Provide the (x, y) coordinate of the cell's center where the given text is located.  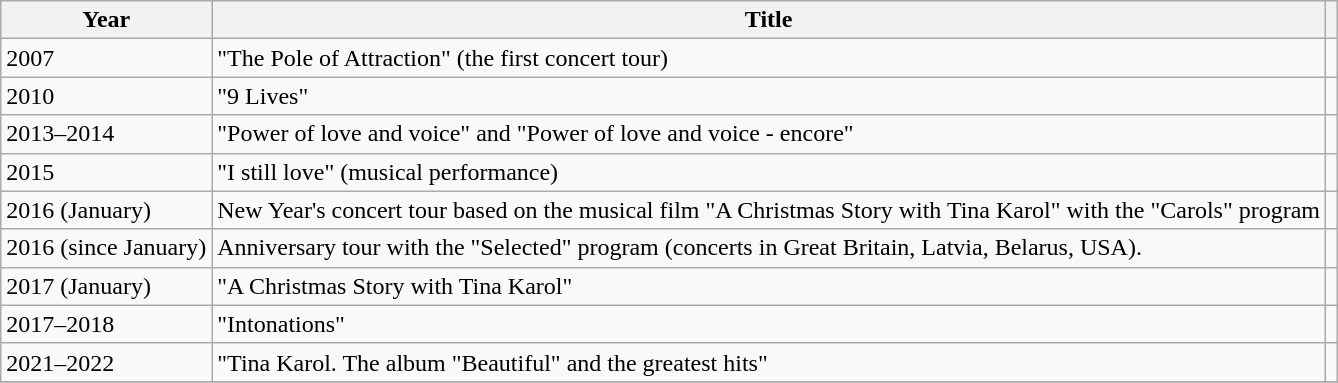
2007 (106, 58)
2010 (106, 96)
"Power of love and voice" and "Power of love and voice - encore" (769, 134)
2021–2022 (106, 362)
New Year's concert tour based on the musical film "A Christmas Story with Tina Karol" with the "Carols" program (769, 210)
Year (106, 20)
"9 Lives" (769, 96)
"I still love" (musical performance) (769, 172)
Anniversary tour with the "Selected" program (concerts in Great Britain, Latvia, Belarus, USA). (769, 248)
2017–2018 (106, 324)
2016 (since January) (106, 248)
2017 (January) (106, 286)
"Intonations" (769, 324)
Title (769, 20)
"The Pole of Attraction" (the first concert tour) (769, 58)
"A Christmas Story with Tina Karol" (769, 286)
2016 (January) (106, 210)
"Tina Karol. The album "Beautiful" and the greatest hits" (769, 362)
2013–2014 (106, 134)
2015 (106, 172)
